Identify which cell holds the provided text, then report its [x, y] central coordinate. 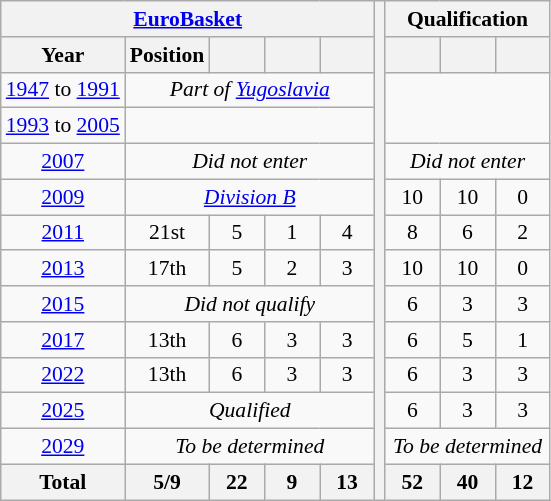
1993 to 2005 [63, 126]
2009 [63, 197]
9 [292, 482]
2025 [63, 411]
4 [348, 233]
13 [348, 482]
Did not qualify [250, 304]
2029 [63, 447]
Part of Yugoslavia [250, 90]
2017 [63, 340]
22 [236, 482]
2013 [63, 269]
8 [412, 233]
21st [167, 233]
12 [522, 482]
Total [63, 482]
52 [412, 482]
40 [468, 482]
1947 to 1991 [63, 90]
2015 [63, 304]
EuroBasket [188, 19]
17th [167, 269]
Year [63, 55]
Division B [250, 197]
Qualified [250, 411]
2011 [63, 233]
2022 [63, 375]
Position [167, 55]
5/9 [167, 482]
2007 [63, 162]
Qualification [468, 19]
